Determine the [X, Y] coordinate at the center of the cell enclosing the given text.  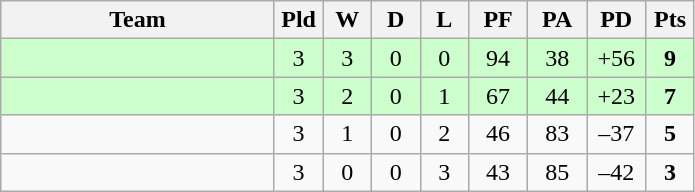
+56 [616, 58]
+23 [616, 96]
Pld [298, 20]
38 [558, 58]
83 [558, 134]
Team [138, 20]
PF [498, 20]
44 [558, 96]
–37 [616, 134]
7 [670, 96]
67 [498, 96]
46 [498, 134]
PA [558, 20]
85 [558, 172]
Pts [670, 20]
5 [670, 134]
9 [670, 58]
PD [616, 20]
L [444, 20]
D [396, 20]
43 [498, 172]
–42 [616, 172]
94 [498, 58]
W [348, 20]
